Extract the (X, Y) coordinate from the center of the cell holding the provided text.  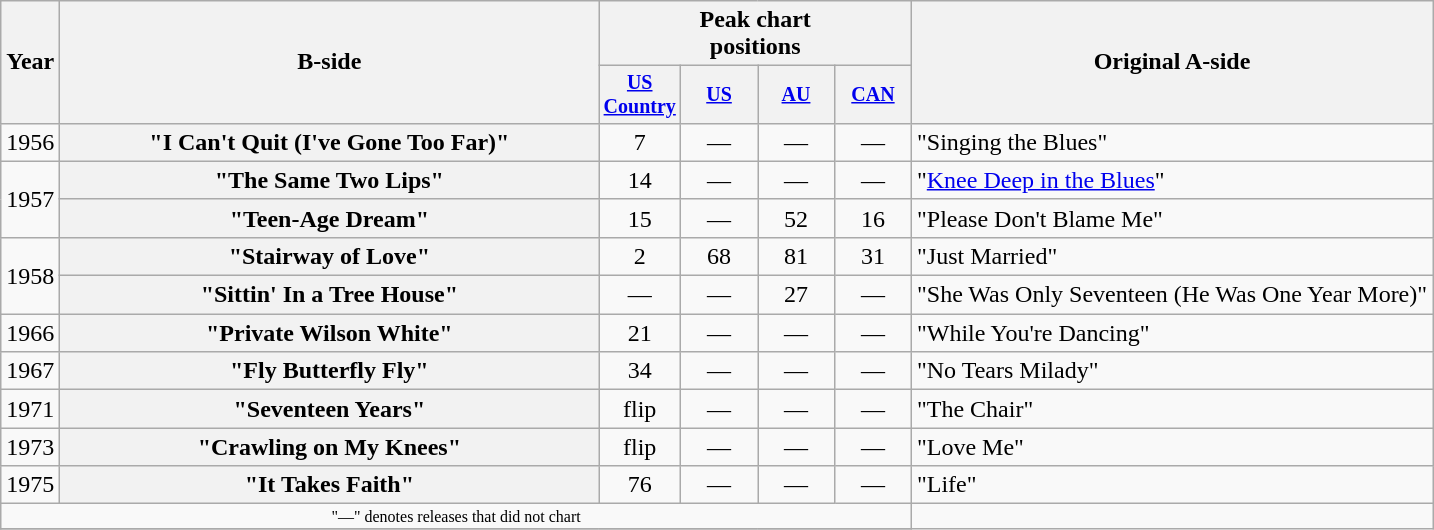
"While You're Dancing" (1172, 333)
81 (796, 256)
AU (796, 94)
"I Can't Quit (I've Gone Too Far)" (330, 142)
15 (640, 218)
"Just Married" (1172, 256)
1967 (30, 371)
"Seventeen Years" (330, 409)
"She Was Only Seventeen (He Was One Year More)" (1172, 295)
CAN (872, 94)
52 (796, 218)
US Country (640, 94)
"Singing the Blues" (1172, 142)
"Teen-Age Dream" (330, 218)
US (720, 94)
Original A-side (1172, 62)
"Life" (1172, 485)
31 (872, 256)
76 (640, 485)
B-side (330, 62)
21 (640, 333)
1973 (30, 447)
"The Chair" (1172, 409)
"It Takes Faith" (330, 485)
Peak chartpositions (756, 34)
1966 (30, 333)
"The Same Two Lips" (330, 180)
Year (30, 62)
"Love Me" (1172, 447)
2 (640, 256)
"Sittin' In a Tree House" (330, 295)
"Fly Butterfly Fly" (330, 371)
"Crawling on My Knees" (330, 447)
68 (720, 256)
"Knee Deep in the Blues" (1172, 180)
"No Tears Milady" (1172, 371)
7 (640, 142)
34 (640, 371)
27 (796, 295)
1957 (30, 199)
1958 (30, 275)
"Please Don't Blame Me" (1172, 218)
"—" denotes releases that did not chart (456, 516)
"Private Wilson White" (330, 333)
16 (872, 218)
1975 (30, 485)
1971 (30, 409)
14 (640, 180)
1956 (30, 142)
"Stairway of Love" (330, 256)
